Extract the (x, y) coordinate from the center of the cell holding the provided text.  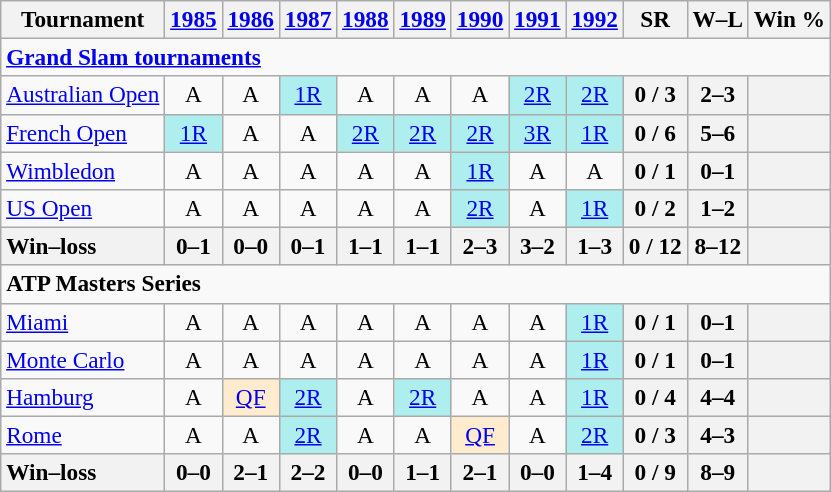
SR (655, 19)
Win % (789, 19)
Australian Open (83, 95)
8–12 (718, 246)
0 / 9 (655, 473)
0 / 6 (655, 133)
3R (538, 133)
US Open (83, 208)
1992 (594, 19)
Grand Slam tournaments (416, 57)
ATP Masters Series (416, 284)
5–6 (718, 133)
1988 (366, 19)
W–L (718, 19)
Miami (83, 322)
3–2 (538, 246)
Hamburg (83, 397)
1985 (194, 19)
Wimbledon (83, 170)
Rome (83, 435)
4–4 (718, 397)
Tournament (83, 19)
1987 (308, 19)
1–2 (718, 208)
1991 (538, 19)
1–3 (594, 246)
1989 (422, 19)
1990 (480, 19)
0 / 12 (655, 246)
Monte Carlo (83, 359)
1–4 (594, 473)
French Open (83, 133)
0 / 4 (655, 397)
1986 (250, 19)
4–3 (718, 435)
8–9 (718, 473)
2–2 (308, 473)
0 / 2 (655, 208)
